From the cell containing the given text, extract its center point as [x, y] coordinate. 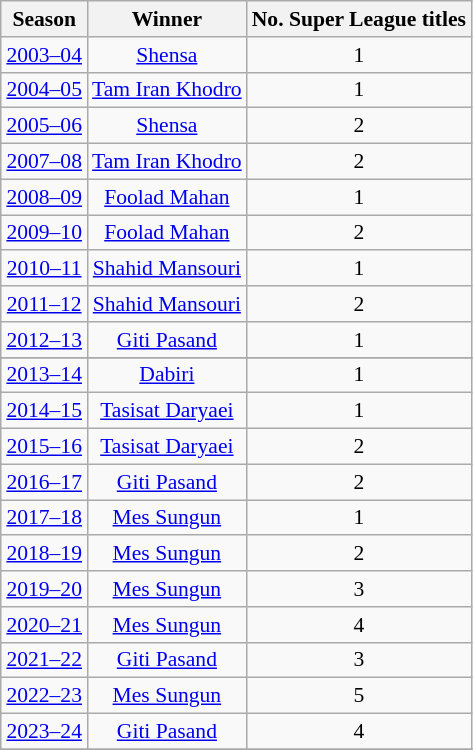
2023–24 [44, 732]
2016–17 [44, 482]
2011–12 [44, 304]
2021–22 [44, 660]
2018–19 [44, 554]
No. Super League titles [359, 19]
2014–15 [44, 411]
2009–10 [44, 233]
Season [44, 19]
2004–05 [44, 90]
5 [359, 696]
Dabiri [167, 375]
2019–20 [44, 589]
2005–06 [44, 126]
2013–14 [44, 375]
2008–09 [44, 197]
2017–18 [44, 518]
2007–08 [44, 162]
2012–13 [44, 340]
2015–16 [44, 447]
2010–11 [44, 269]
2020–21 [44, 625]
Winner [167, 19]
2022–23 [44, 696]
2003–04 [44, 55]
